Output the [X, Y] coordinate of the center of the cell containing the given text.  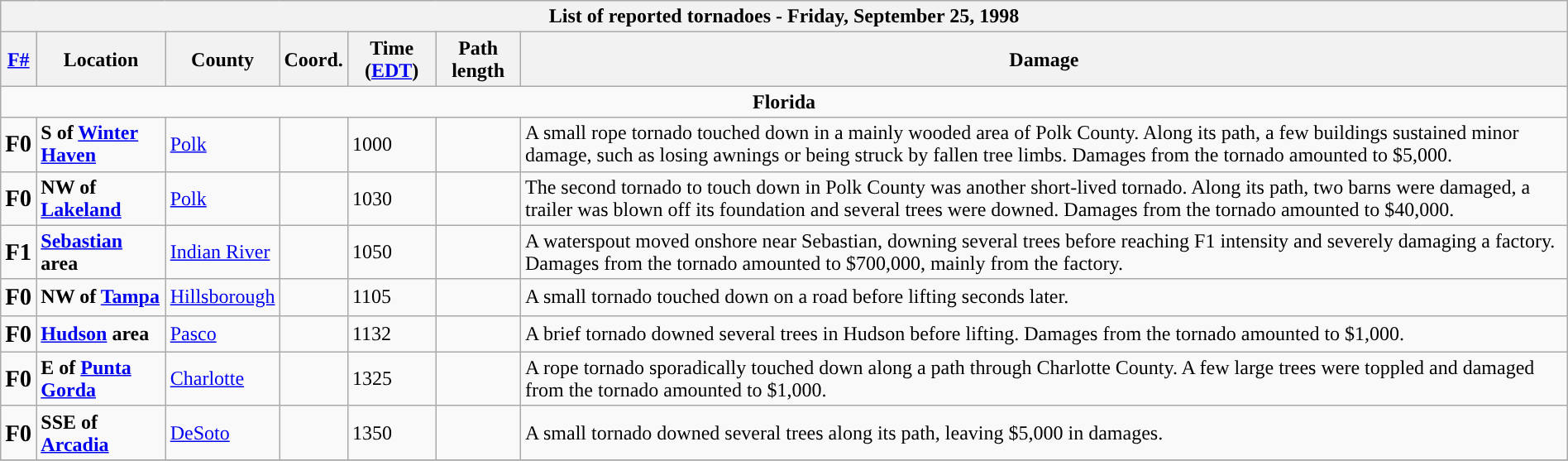
Hudson area [101, 334]
1030 [391, 199]
1050 [391, 252]
1000 [391, 144]
Florida [784, 102]
SSE of Arcadia [101, 432]
DeSoto [222, 432]
Sebastian area [101, 252]
1350 [391, 432]
NW of Lakeland [101, 199]
Time (EDT) [391, 60]
A small tornado downed several trees along its path, leaving $5,000 in damages. [1044, 432]
Hillsborough [222, 297]
F1 [18, 252]
List of reported tornadoes - Friday, September 25, 1998 [784, 17]
F# [18, 60]
1325 [391, 379]
Indian River [222, 252]
A small tornado touched down on a road before lifting seconds later. [1044, 297]
S of Winter Haven [101, 144]
Coord. [313, 60]
NW of Tampa [101, 297]
Pasco [222, 334]
County [222, 60]
1132 [391, 334]
Location [101, 60]
Charlotte [222, 379]
1105 [391, 297]
Damage [1044, 60]
E of Punta Gorda [101, 379]
Path length [478, 60]
A brief tornado downed several trees in Hudson before lifting. Damages from the tornado amounted to $1,000. [1044, 334]
